Search for the cell housing the specified text and yield its (x, y) center coordinate. 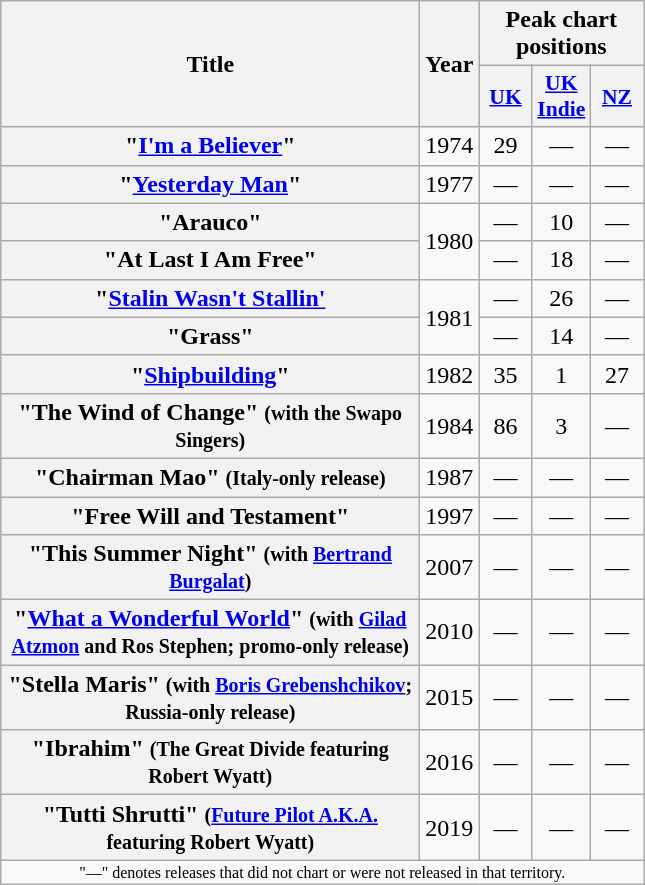
1977 (450, 184)
10 (561, 222)
2015 (450, 698)
2007 (450, 568)
1981 (450, 317)
18 (561, 260)
UKIndie (561, 96)
NZ (616, 96)
1987 (450, 477)
"—" denotes releases that did not chart or were not released in that territory. (322, 872)
1974 (450, 146)
"Yesterday Man" (210, 184)
"What a Wonderful World" (with Gilad Atzmon and Ros Stephen; promo-only release) (210, 632)
27 (616, 374)
"At Last I Am Free" (210, 260)
1997 (450, 515)
"Grass" (210, 336)
"Stalin Wasn't Stallin' (210, 298)
"The Wind of Change" (with the Swapo Singers) (210, 426)
Year (450, 64)
"Chairman Mao" (Italy-only release) (210, 477)
1984 (450, 426)
1980 (450, 241)
26 (561, 298)
Title (210, 64)
"Arauco" (210, 222)
"This Summer Night" (with Bertrand Burgalat) (210, 568)
"Free Will and Testament" (210, 515)
3 (561, 426)
2016 (450, 762)
86 (506, 426)
1982 (450, 374)
"Tutti Shrutti" (Future Pilot A.K.A. featuring Robert Wyatt) (210, 828)
29 (506, 146)
Peak chart positions (562, 34)
"Ibrahim" (The Great Divide featuring Robert Wyatt) (210, 762)
14 (561, 336)
35 (506, 374)
"Stella Maris" (with Boris Grebenshchikov; Russia-only release) (210, 698)
UK (506, 96)
"I'm a Believer" (210, 146)
2019 (450, 828)
1 (561, 374)
2010 (450, 632)
"Shipbuilding" (210, 374)
